Determine the [x, y] coordinate at the center of the cell enclosing the given text.  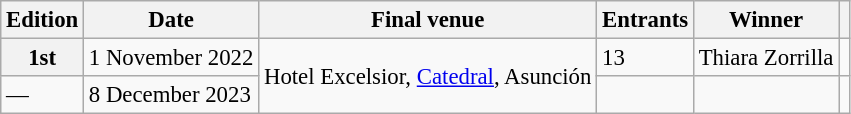
Final venue [428, 20]
Edition [42, 20]
Entrants [646, 20]
1st [42, 58]
Winner [766, 20]
1 November 2022 [172, 58]
8 December 2023 [172, 95]
Hotel Excelsior, Catedral, Asunción [428, 76]
Thiara Zorrilla [766, 58]
Date [172, 20]
— [42, 95]
13 [646, 58]
